Locate the cell with the specified text and output its [x, y] center coordinate. 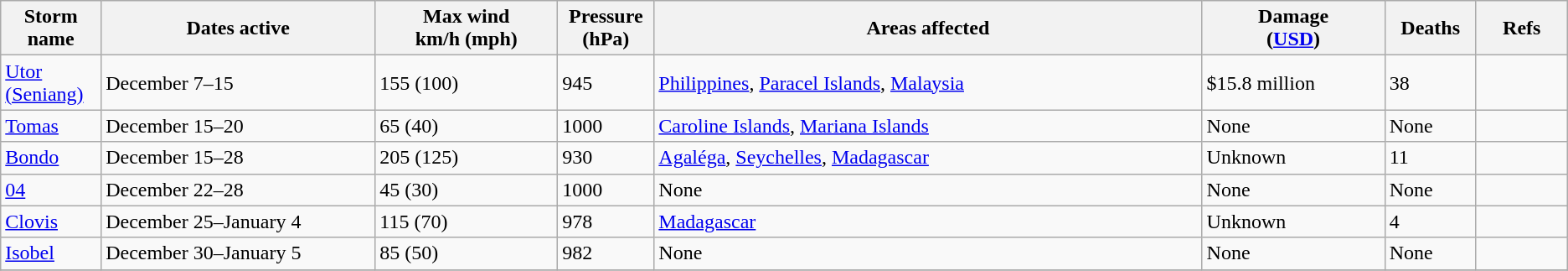
December 25–January 4 [238, 221]
930 [606, 158]
4 [1431, 221]
Caroline Islands, Mariana Islands [928, 126]
205 (125) [467, 158]
December 15–28 [238, 158]
Areas affected [928, 29]
$15.8 million [1293, 82]
11 [1431, 158]
45 (30) [467, 190]
Max windkm/h (mph) [467, 29]
155 (100) [467, 82]
Agaléga, Seychelles, Madagascar [928, 158]
December 7–15 [238, 82]
Dates active [238, 29]
Utor (Seniang) [51, 82]
Pressure(hPa) [606, 29]
85 (50) [467, 253]
Clovis [51, 221]
Bondo [51, 158]
Damage(USD) [1293, 29]
115 (70) [467, 221]
Tomas [51, 126]
978 [606, 221]
Isobel [51, 253]
December 22–28 [238, 190]
December 15–20 [238, 126]
Deaths [1431, 29]
Madagascar [928, 221]
65 (40) [467, 126]
04 [51, 190]
Refs [1521, 29]
Philippines, Paracel Islands, Malaysia [928, 82]
982 [606, 253]
Storm name [51, 29]
December 30–January 5 [238, 253]
945 [606, 82]
38 [1431, 82]
